Return the (X, Y) coordinate for the center point of the cell that contains the specified text.  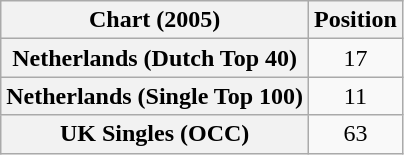
UK Singles (OCC) (155, 134)
Position (356, 20)
Netherlands (Single Top 100) (155, 96)
Chart (2005) (155, 20)
17 (356, 58)
63 (356, 134)
11 (356, 96)
Netherlands (Dutch Top 40) (155, 58)
